Detect which cell encompasses the target text, then output its (X, Y) center coordinate. 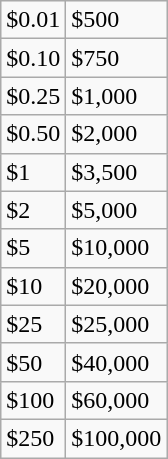
$1,000 (116, 96)
$5,000 (116, 210)
$2 (34, 210)
$250 (34, 438)
$1 (34, 172)
$0.10 (34, 58)
$0.25 (34, 96)
$5 (34, 248)
$25 (34, 324)
$500 (116, 20)
$60,000 (116, 400)
$40,000 (116, 362)
$2,000 (116, 134)
$3,500 (116, 172)
$10,000 (116, 248)
$10 (34, 286)
$100 (34, 400)
$0.50 (34, 134)
$50 (34, 362)
$100,000 (116, 438)
$0.01 (34, 20)
$25,000 (116, 324)
$20,000 (116, 286)
$750 (116, 58)
